Output the (X, Y) coordinate of the center of the cell containing the given text.  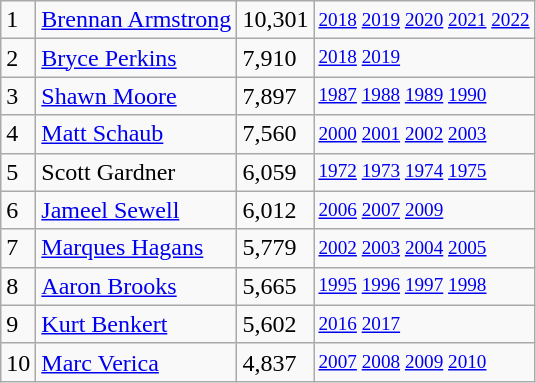
5,602 (276, 324)
3 (18, 96)
6 (18, 210)
7 (18, 248)
7,560 (276, 134)
Matt Schaub (136, 134)
Brennan Armstrong (136, 20)
6,012 (276, 210)
2016 2017 (424, 324)
4,837 (276, 362)
2018 2019 (424, 58)
2018 2019 2020 2021 2022 (424, 20)
Jameel Sewell (136, 210)
1987 1988 1989 1990 (424, 96)
5 (18, 172)
Shawn Moore (136, 96)
5,779 (276, 248)
7,897 (276, 96)
5,665 (276, 286)
Kurt Benkert (136, 324)
1995 1996 1997 1998 (424, 286)
1 (18, 20)
Bryce Perkins (136, 58)
8 (18, 286)
4 (18, 134)
1972 1973 1974 1975 (424, 172)
2002 2003 2004 2005 (424, 248)
Marques Hagans (136, 248)
2000 2001 2002 2003 (424, 134)
6,059 (276, 172)
2 (18, 58)
Aaron Brooks (136, 286)
7,910 (276, 58)
10,301 (276, 20)
9 (18, 324)
2006 2007 2009 (424, 210)
Scott Gardner (136, 172)
Marc Verica (136, 362)
10 (18, 362)
2007 2008 2009 2010 (424, 362)
